Search for the cell housing the specified text and yield its [x, y] center coordinate. 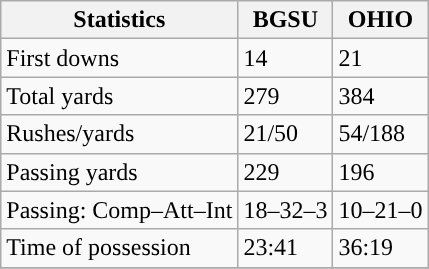
10–21–0 [380, 210]
Passing yards [120, 172]
21/50 [286, 134]
21 [380, 58]
14 [286, 58]
Rushes/yards [120, 134]
36:19 [380, 248]
384 [380, 96]
196 [380, 172]
Total yards [120, 96]
18–32–3 [286, 210]
Statistics [120, 20]
OHIO [380, 20]
279 [286, 96]
23:41 [286, 248]
229 [286, 172]
54/188 [380, 134]
Time of possession [120, 248]
First downs [120, 58]
Passing: Comp–Att–Int [120, 210]
BGSU [286, 20]
